Capture the cell that displays the provided text and extract its [x, y] central coordinate. 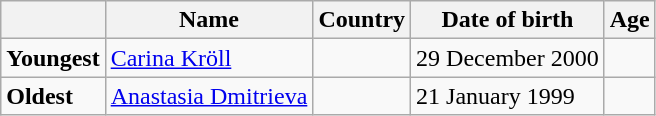
Oldest [53, 96]
Name [209, 20]
21 January 1999 [508, 96]
29 December 2000 [508, 58]
Youngest [53, 58]
Carina Kröll [209, 58]
Date of birth [508, 20]
Country [362, 20]
Anastasia Dmitrieva [209, 96]
Age [630, 20]
